Return the [X, Y] coordinate for the center point of the cell that contains the specified text.  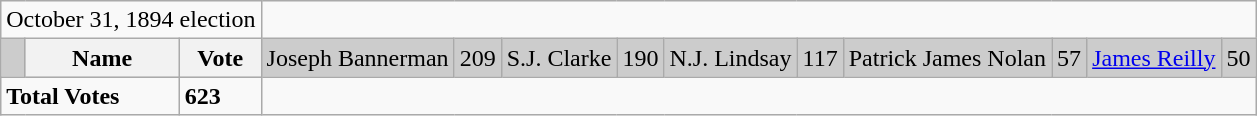
50 [1238, 58]
N.J. Lindsay [730, 58]
57 [1070, 58]
623 [220, 96]
S.J. Clarke [559, 58]
James Reilly [1154, 58]
Joseph Bannerman [358, 58]
190 [640, 58]
Patrick James Nolan [947, 58]
Vote [220, 58]
209 [478, 58]
October 31, 1894 election [131, 20]
117 [820, 58]
Total Votes [90, 96]
Name [102, 58]
